Return (x, y) of the center of cell containing provided text 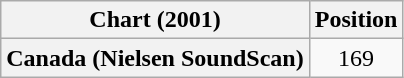
Canada (Nielsen SoundScan) (155, 58)
Chart (2001) (155, 20)
169 (356, 58)
Position (356, 20)
